Locate the cell with the specified text and output its (X, Y) center coordinate. 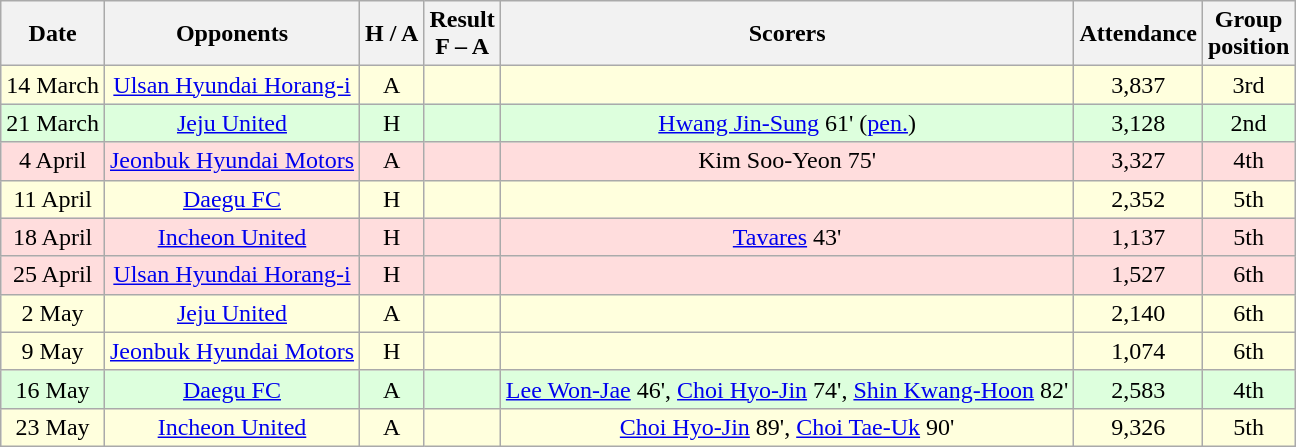
3,837 (1138, 85)
Tavares 43' (787, 237)
9 May (53, 351)
4 April (53, 161)
Attendance (1138, 34)
1,137 (1138, 237)
Lee Won-Jae 46', Choi Hyo-Jin 74', Shin Kwang-Hoon 82' (787, 389)
Hwang Jin-Sung 61' (pen.) (787, 123)
11 April (53, 199)
3,128 (1138, 123)
18 April (53, 237)
1,527 (1138, 275)
2nd (1248, 123)
3rd (1248, 85)
21 March (53, 123)
3,327 (1138, 161)
25 April (53, 275)
Scorers (787, 34)
ResultF – A (462, 34)
2,352 (1138, 199)
2,583 (1138, 389)
Choi Hyo-Jin 89', Choi Tae-Uk 90' (787, 427)
23 May (53, 427)
Kim Soo-Yeon 75' (787, 161)
2,140 (1138, 313)
Date (53, 34)
1,074 (1138, 351)
Opponents (232, 34)
16 May (53, 389)
2 May (53, 313)
9,326 (1138, 427)
H / A (392, 34)
14 March (53, 85)
Groupposition (1248, 34)
